Pinpoint the cell where the given text exists, returning its [X, Y] midpoint coordinate. 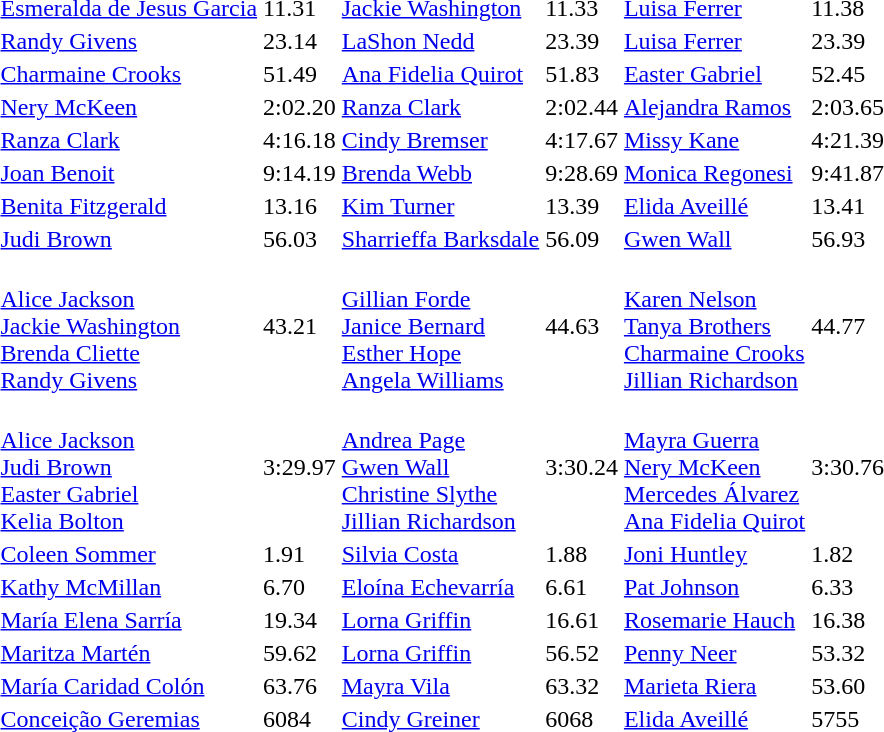
19.34 [300, 620]
Easter Gabriel [714, 74]
Monica Regonesi [714, 173]
2:02.44 [582, 107]
51.83 [582, 74]
Karen NelsonTanya BrothersCharmaine CrooksJillian Richardson [714, 326]
Kim Turner [440, 206]
Brenda Webb [440, 173]
23.39 [582, 41]
56.03 [300, 239]
Gwen Wall [714, 239]
Mayra Vila [440, 686]
4:17.67 [582, 140]
16.61 [582, 620]
6.61 [582, 587]
Cindy Bremser [440, 140]
43.21 [300, 326]
44.63 [582, 326]
1.91 [300, 554]
Ana Fidelia Quirot [440, 74]
Luisa Ferrer [714, 41]
Alejandra Ramos [714, 107]
13.39 [582, 206]
Joni Huntley [714, 554]
2:02.20 [300, 107]
56.52 [582, 653]
Gillian FordeJanice BernardEsther HopeAngela Williams [440, 326]
4:16.18 [300, 140]
Elida Aveillé [714, 206]
3:29.97 [300, 467]
Andrea PageGwen WallChristine SlytheJillian Richardson [440, 467]
Pat Johnson [714, 587]
Rosemarie Hauch [714, 620]
23.14 [300, 41]
Ranza Clark [440, 107]
Missy Kane [714, 140]
59.62 [300, 653]
56.09 [582, 239]
Sharrieffa Barksdale [440, 239]
LaShon Nedd [440, 41]
63.32 [582, 686]
Penny Neer [714, 653]
51.49 [300, 74]
Silvia Costa [440, 554]
6.70 [300, 587]
3:30.24 [582, 467]
Mayra GuerraNery McKeenMercedes ÁlvarezAna Fidelia Quirot [714, 467]
Eloína Echevarría [440, 587]
63.76 [300, 686]
9:14.19 [300, 173]
Marieta Riera [714, 686]
13.16 [300, 206]
9:28.69 [582, 173]
1.88 [582, 554]
